Find where the given text appears and provide that cell's center as [X, Y] coordinate. 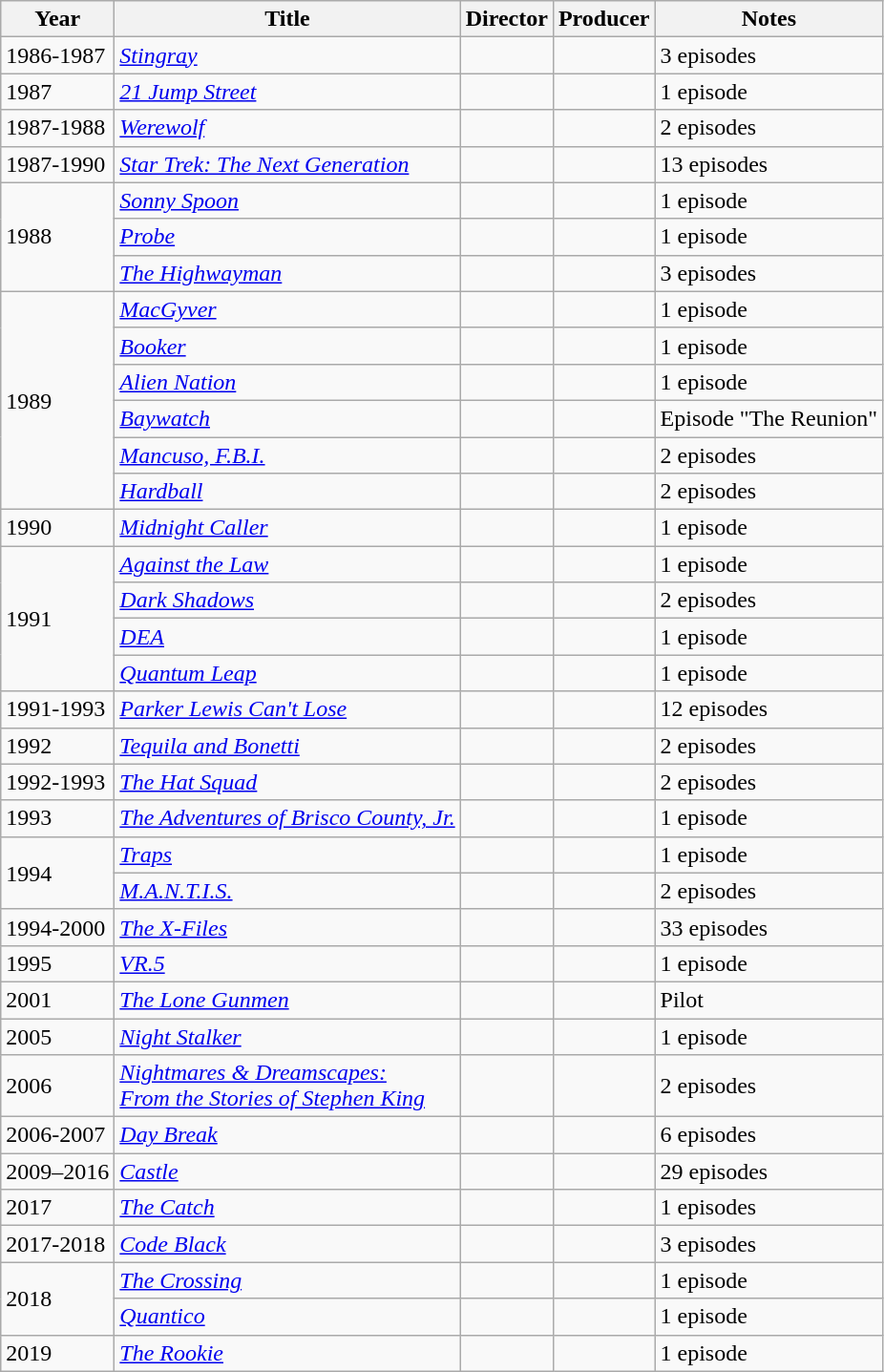
Quantum Leap [287, 673]
1990 [57, 528]
2001 [57, 1000]
1989 [57, 400]
2005 [57, 1036]
Booker [287, 346]
M.A.N.T.I.S. [287, 891]
1994 [57, 873]
2018 [57, 1298]
The Rookie [287, 1353]
Dark Shadows [287, 601]
Traps [287, 855]
Mancuso, F.B.I. [287, 455]
21 Jump Street [287, 92]
1992 [57, 746]
1986-1987 [57, 55]
13 episodes [769, 164]
6 episodes [769, 1135]
DEA [287, 637]
33 episodes [769, 927]
Title [287, 19]
Quantico [287, 1317]
Episode "The Reunion" [769, 418]
Pilot [769, 1000]
Director [506, 19]
The Catch [287, 1208]
Stingray [287, 55]
The X-Files [287, 927]
Star Trek: The Next Generation [287, 164]
Tequila and Bonetti [287, 746]
Alien Nation [287, 382]
The Crossing [287, 1280]
Midnight Caller [287, 528]
Notes [769, 19]
Sonny Spoon [287, 201]
Castle [287, 1171]
The Lone Gunmen [287, 1000]
1995 [57, 963]
2019 [57, 1353]
Night Stalker [287, 1036]
Baywatch [287, 418]
1987-1990 [57, 164]
2017 [57, 1208]
Parker Lewis Can't Lose [287, 709]
1991 [57, 619]
Probe [287, 237]
Werewolf [287, 128]
1987-1988 [57, 128]
Code Black [287, 1244]
1987 [57, 92]
2017-2018 [57, 1244]
Year [57, 19]
VR.5 [287, 963]
29 episodes [769, 1171]
2009–2016 [57, 1171]
The Adventures of Brisco County, Jr. [287, 818]
2006-2007 [57, 1135]
Nightmares & Dreamscapes:From the Stories of Stephen King [287, 1087]
Producer [603, 19]
The Highwayman [287, 273]
The Hat Squad [287, 782]
2006 [57, 1087]
1991-1993 [57, 709]
Hardball [287, 492]
MacGyver [287, 309]
1988 [57, 237]
1 episodes [769, 1208]
12 episodes [769, 709]
1994-2000 [57, 927]
Against the Law [287, 564]
Day Break [287, 1135]
1993 [57, 818]
1992-1993 [57, 782]
